Determine the (X, Y) coordinate at the center of the cell enclosing the given text.  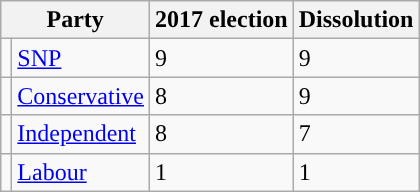
Party (76, 20)
Dissolution (356, 20)
7 (356, 134)
2017 election (222, 20)
Independent (81, 134)
Conservative (81, 96)
Labour (81, 172)
SNP (81, 58)
